Locate the cell with the specified text and output its (X, Y) center coordinate. 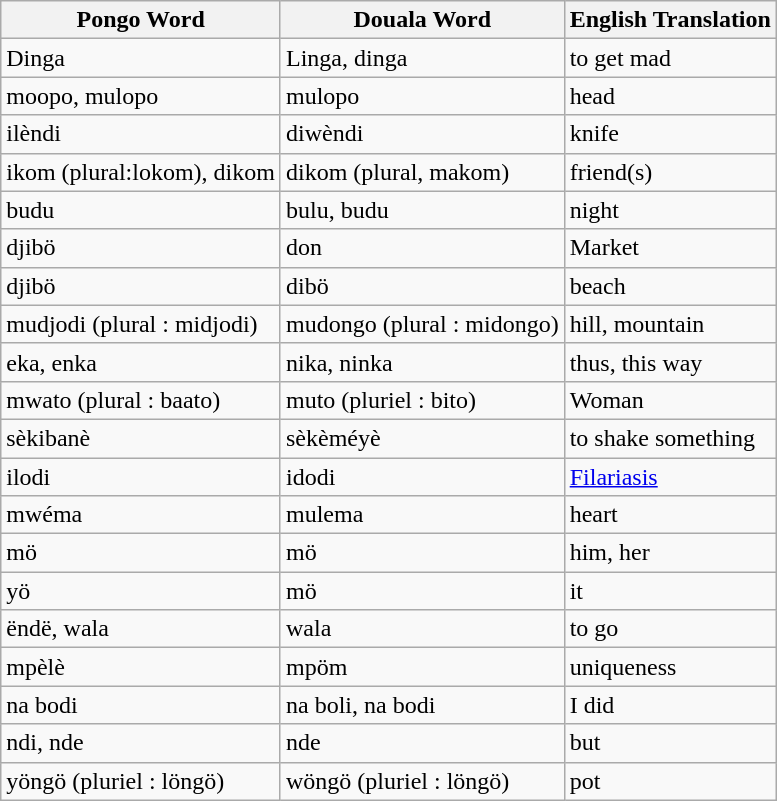
wöngö (pluriel : löngö) (422, 781)
mulopo (422, 96)
to shake something (670, 438)
beach (670, 286)
sèkibanè (141, 438)
yöngö (pluriel : löngö) (141, 781)
knife (670, 134)
bulu, budu (422, 210)
mwato (plural : baato) (141, 400)
sèkèméyè (422, 438)
mpöm (422, 667)
but (670, 743)
eka, enka (141, 362)
night (670, 210)
mudongo (plural : midongo) (422, 324)
ilèndi (141, 134)
I did (670, 705)
ëndë, wala (141, 629)
Pongo Word (141, 20)
nika, ninka (422, 362)
pot (670, 781)
nde (422, 743)
budu (141, 210)
na boli, na bodi (422, 705)
friend(s) (670, 172)
Filariasis (670, 477)
diwèndi (422, 134)
ikom (plural:lokom), dikom (141, 172)
don (422, 248)
to go (670, 629)
ilodi (141, 477)
Dinga (141, 58)
thus, this way (670, 362)
mwéma (141, 515)
him, her (670, 553)
mudjodi (plural : midjodi) (141, 324)
English Translation (670, 20)
to get mad (670, 58)
muto (pluriel : bito) (422, 400)
yö (141, 591)
Douala Word (422, 20)
mpèlè (141, 667)
moopo, mulopo (141, 96)
hill, mountain (670, 324)
idodi (422, 477)
Linga, dinga (422, 58)
uniqueness (670, 667)
head (670, 96)
Market (670, 248)
Woman (670, 400)
mulema (422, 515)
wala (422, 629)
ndi, nde (141, 743)
it (670, 591)
dibö (422, 286)
heart (670, 515)
na bodi (141, 705)
dikom (plural, makom) (422, 172)
